Scan for the cell matching the given text and deliver its (X, Y) coordinate at center. 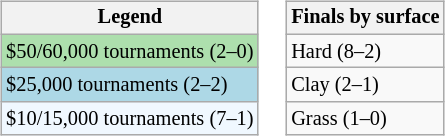
$25,000 tournaments (2–2) (130, 85)
$50/60,000 tournaments (2–0) (130, 51)
Legend (130, 18)
Finals by surface (365, 18)
Grass (1–0) (365, 119)
Clay (2–1) (365, 85)
$10/15,000 tournaments (7–1) (130, 119)
Hard (8–2) (365, 51)
